Detect which cell encompasses the target text, then output its [X, Y] center coordinate. 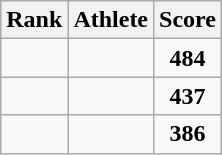
386 [188, 134]
Rank [34, 20]
437 [188, 96]
Athlete [111, 20]
Score [188, 20]
484 [188, 58]
